Return the (X, Y) coordinate for the center point of the cell that contains the specified text.  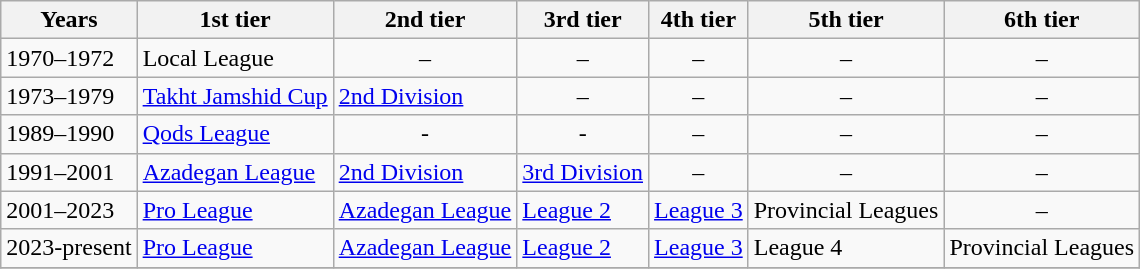
1st tier (235, 20)
Years (69, 20)
3rd Division (583, 172)
3rd tier (583, 20)
Qods League (235, 134)
1991–2001 (69, 172)
2001–2023 (69, 210)
5th tier (846, 20)
Local League (235, 58)
1970–1972 (69, 58)
1989–1990 (69, 134)
4th tier (699, 20)
2023-present (69, 248)
League 4 (846, 248)
Takht Jamshid Cup (235, 96)
1973–1979 (69, 96)
2nd tier (425, 20)
6th tier (1042, 20)
